Return the [x, y] coordinate for the center point of the cell that contains the specified text.  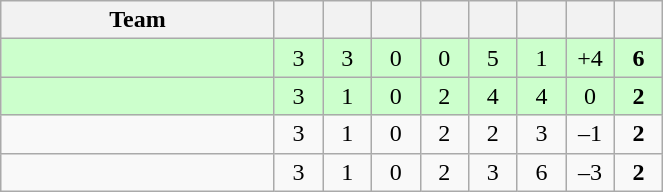
+4 [590, 58]
5 [494, 58]
Team [138, 20]
–1 [590, 134]
–3 [590, 172]
